Extract the (X, Y) coordinate from the center of the cell holding the provided text.  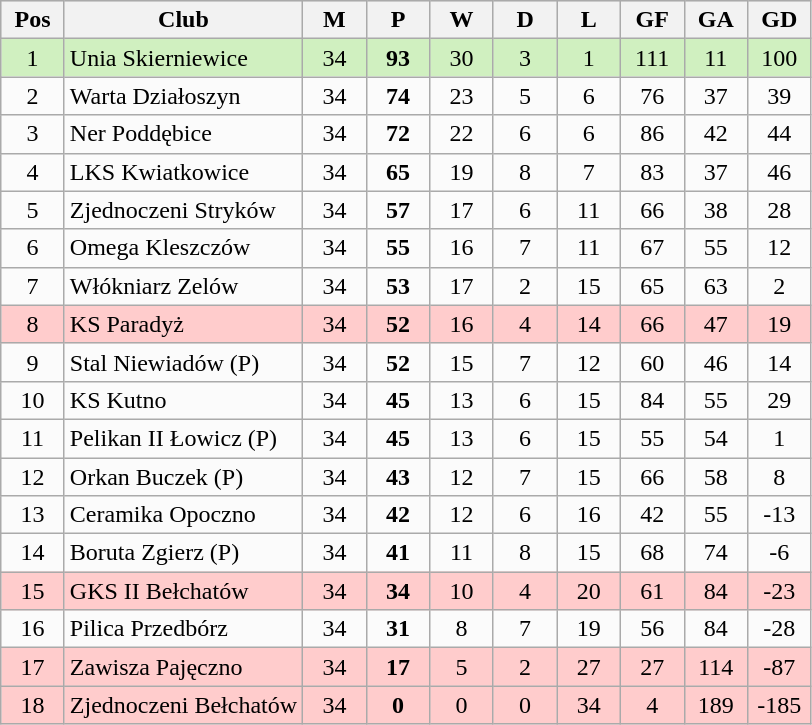
76 (652, 96)
31 (398, 629)
100 (780, 58)
-13 (780, 515)
28 (780, 210)
93 (398, 58)
-28 (780, 629)
Unia Skierniewice (183, 58)
-185 (780, 705)
-23 (780, 591)
58 (716, 477)
189 (716, 705)
61 (652, 591)
23 (462, 96)
Stal Niewiadów (P) (183, 362)
-6 (780, 553)
Pos (33, 20)
Pelikan II Łowicz (P) (183, 438)
83 (652, 172)
60 (652, 362)
68 (652, 553)
56 (652, 629)
38 (716, 210)
GF (652, 20)
Ceramika Opoczno (183, 515)
Ner Poddębice (183, 134)
86 (652, 134)
-87 (780, 667)
54 (716, 438)
Zawisza Pajęczno (183, 667)
9 (33, 362)
Orkan Buczek (P) (183, 477)
Zjednoczeni Bełchatów (183, 705)
57 (398, 210)
Boruta Zgierz (P) (183, 553)
KS Paradyż (183, 324)
72 (398, 134)
67 (652, 248)
18 (33, 705)
Omega Kleszczów (183, 248)
M (335, 20)
GKS II Bełchatów (183, 591)
GD (780, 20)
22 (462, 134)
39 (780, 96)
Club (183, 20)
30 (462, 58)
KS Kutno (183, 400)
Zjednoczeni Stryków (183, 210)
111 (652, 58)
L (589, 20)
20 (589, 591)
P (398, 20)
D (525, 20)
Warta Działoszyn (183, 96)
W (462, 20)
47 (716, 324)
44 (780, 134)
LKS Kwiatkowice (183, 172)
114 (716, 667)
53 (398, 286)
43 (398, 477)
41 (398, 553)
63 (716, 286)
29 (780, 400)
Pilica Przedbórz (183, 629)
GA (716, 20)
Włókniarz Zelów (183, 286)
